Identify which cell holds the provided text, then report its [x, y] central coordinate. 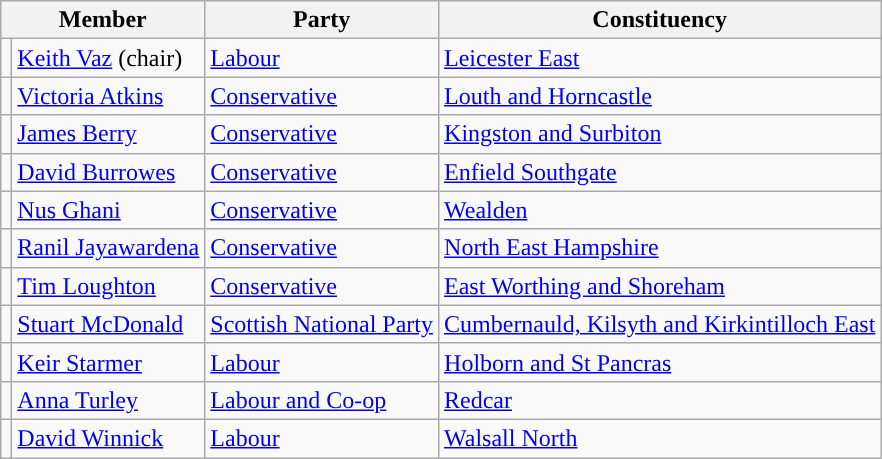
Cumbernauld, Kilsyth and Kirkintilloch East [660, 324]
Anna Turley [108, 400]
Keir Starmer [108, 362]
David Winnick [108, 438]
James Berry [108, 134]
Holborn and St Pancras [660, 362]
Leicester East [660, 58]
Nus Ghani [108, 210]
David Burrowes [108, 172]
Redcar [660, 400]
Wealden [660, 210]
Kingston and Surbiton [660, 134]
Constituency [660, 20]
Tim Loughton [108, 286]
Stuart McDonald [108, 324]
Ranil Jayawardena [108, 248]
Louth and Horncastle [660, 96]
Labour and Co-op [322, 400]
Victoria Atkins [108, 96]
Member [103, 20]
East Worthing and Shoreham [660, 286]
Party [322, 20]
Scottish National Party [322, 324]
Enfield Southgate [660, 172]
North East Hampshire [660, 248]
Keith Vaz (chair) [108, 58]
Walsall North [660, 438]
